Capture the cell that displays the provided text and extract its [X, Y] central coordinate. 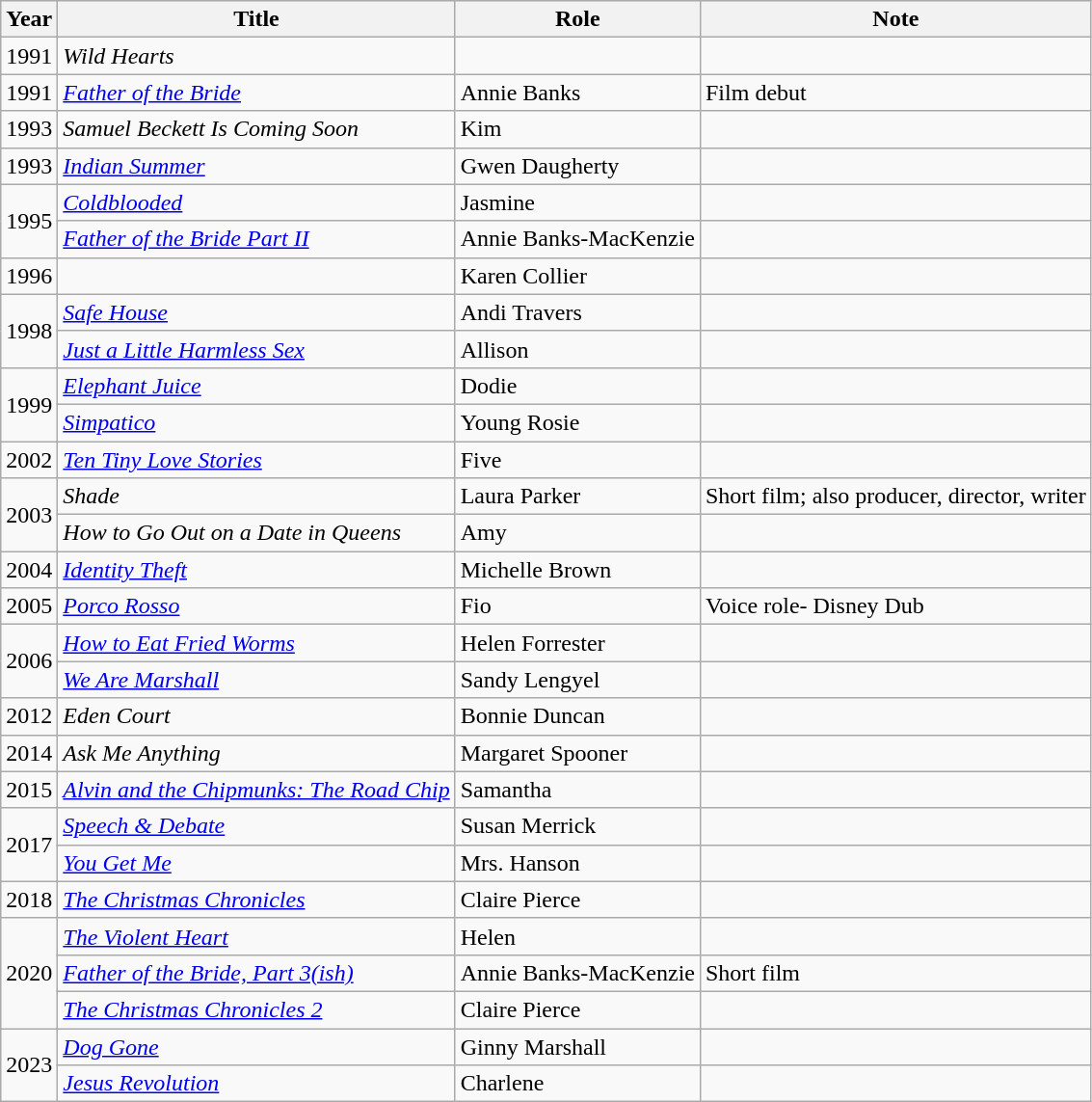
The Christmas Chronicles 2 [256, 1009]
Helen Forrester [577, 643]
Jasmine [577, 202]
Year [29, 19]
The Violent Heart [256, 936]
Father of the Bride Part II [256, 239]
Film debut [895, 93]
Jesus Revolution [256, 1084]
Eden Court [256, 716]
Father of the Bride [256, 93]
1995 [29, 221]
How to Go Out on a Date in Queens [256, 533]
2003 [29, 515]
Bonnie Duncan [577, 716]
Samantha [577, 790]
Mrs. Hanson [577, 863]
Dog Gone [256, 1046]
Shade [256, 497]
2018 [29, 900]
Sandy Lengyel [577, 680]
Michelle Brown [577, 570]
Porco Rosso [256, 606]
Title [256, 19]
Safe House [256, 312]
1998 [29, 331]
Amy [577, 533]
Elephant Juice [256, 386]
Indian Summer [256, 166]
Dodie [577, 386]
Alvin and the Chipmunks: The Road Chip [256, 790]
Voice role- Disney Dub [895, 606]
2014 [29, 753]
Andi Travers [577, 312]
2023 [29, 1064]
Susan Merrick [577, 826]
You Get Me [256, 863]
2017 [29, 845]
2006 [29, 661]
Ten Tiny Love Stories [256, 460]
Laura Parker [577, 497]
Helen [577, 936]
We Are Marshall [256, 680]
Allison [577, 349]
Short film [895, 973]
The Christmas Chronicles [256, 900]
Wild Hearts [256, 56]
Ginny Marshall [577, 1046]
1999 [29, 404]
Karen Collier [577, 276]
Simpatico [256, 422]
Margaret Spooner [577, 753]
Fio [577, 606]
2005 [29, 606]
Short film; also producer, director, writer [895, 497]
Young Rosie [577, 422]
Identity Theft [256, 570]
2020 [29, 973]
Gwen Daugherty [577, 166]
How to Eat Fried Worms [256, 643]
1996 [29, 276]
Charlene [577, 1084]
Ask Me Anything [256, 753]
Coldblooded [256, 202]
Kim [577, 129]
2015 [29, 790]
2004 [29, 570]
Just a Little Harmless Sex [256, 349]
Speech & Debate [256, 826]
2012 [29, 716]
Annie Banks [577, 93]
Samuel Beckett Is Coming Soon [256, 129]
Note [895, 19]
Five [577, 460]
2002 [29, 460]
Father of the Bride, Part 3(ish) [256, 973]
Role [577, 19]
